Detect which cell encompasses the target text, then output its (X, Y) center coordinate. 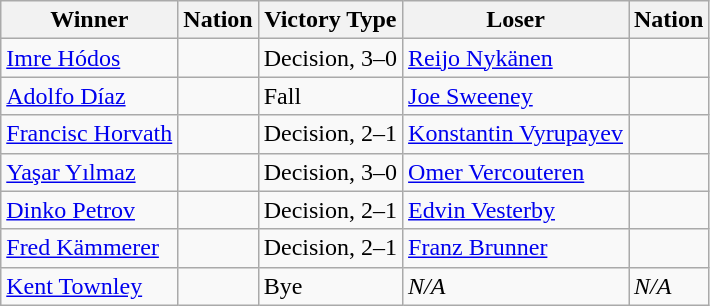
Franz Brunner (516, 248)
Adolfo Díaz (90, 96)
Reijo Nykänen (516, 58)
Loser (516, 20)
Imre Hódos (90, 58)
Edvin Vesterby (516, 210)
Victory Type (330, 20)
Kent Townley (90, 286)
Dinko Petrov (90, 210)
Joe Sweeney (516, 96)
Konstantin Vyrupayev (516, 134)
Fall (330, 96)
Yaşar Yılmaz (90, 172)
Omer Vercouteren (516, 172)
Winner (90, 20)
Francisc Horvath (90, 134)
Bye (330, 286)
Fred Kämmerer (90, 248)
